Search for the cell housing the specified text and yield its (X, Y) center coordinate. 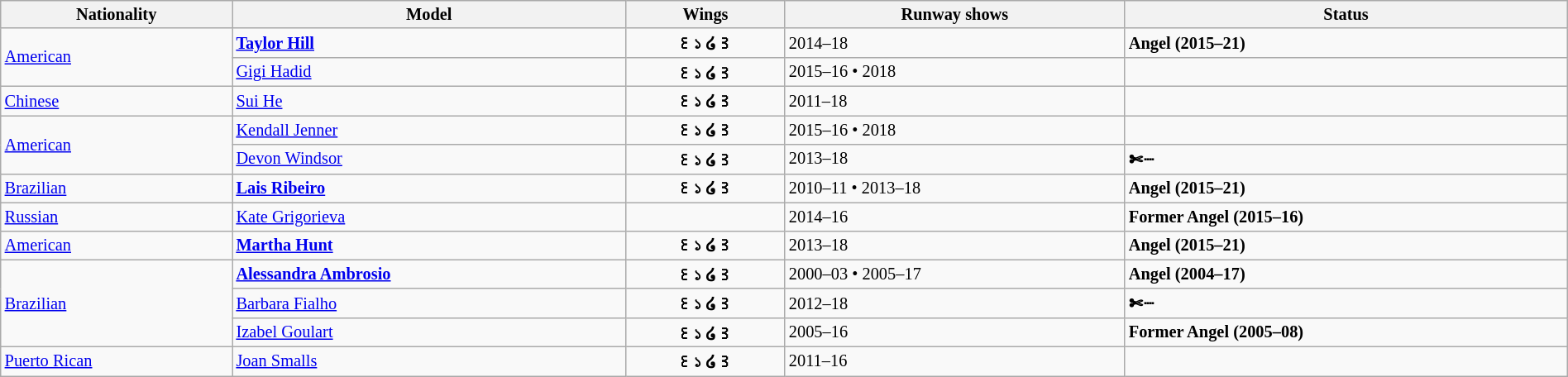
2011–18 (954, 101)
2014–18 (954, 43)
Runway shows (954, 14)
Kate Grigorieva (429, 217)
Taylor Hill (429, 43)
Sui He (429, 101)
Model (429, 14)
Nationality (117, 14)
2005–16 (954, 332)
Puerto Rican (117, 360)
Gigi Hadid (429, 71)
Chinese (117, 101)
Lais Ribeiro (429, 188)
Former Angel (2015–16) (1346, 217)
Izabel Goulart (429, 332)
Joan Smalls (429, 360)
2000–03 • 2005–17 (954, 274)
Devon Windsor (429, 159)
Status (1346, 14)
Angel (2004–17) (1346, 274)
2012–18 (954, 303)
Wings (705, 14)
Russian (117, 217)
Former Angel (2005–08) (1346, 332)
Kendall Jenner (429, 129)
2010–11 • 2013–18 (954, 188)
Alessandra Ambrosio (429, 274)
2011–16 (954, 360)
2014–16 (954, 217)
Barbara Fialho (429, 303)
Martha Hunt (429, 245)
